Locate the cell with the specified text and output its [x, y] center coordinate. 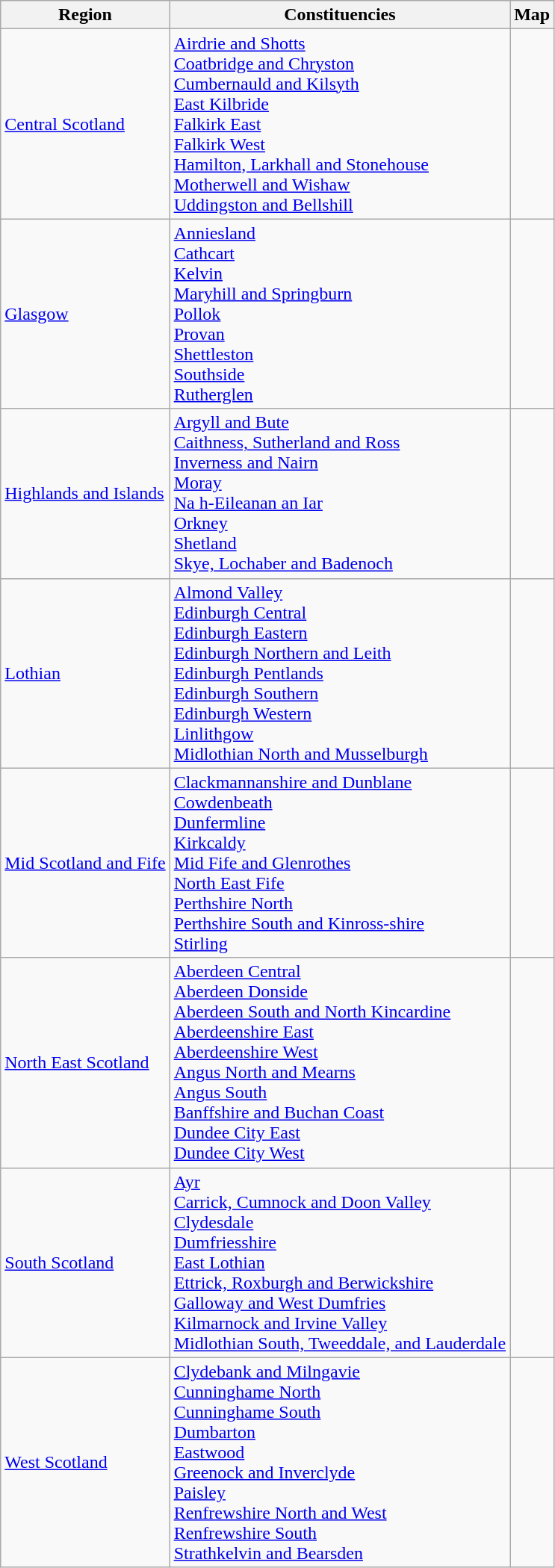
Argyll and Bute Caithness, Sutherland and Ross Inverness and Nairn Moray Na h-Eileanan an Iar Orkney Shetland Skye, Lochaber and Badenoch [339, 493]
Lothian [85, 673]
Region [85, 15]
Mid Scotland and Fife [85, 863]
Anniesland Cathcart Kelvin Maryhill and Springburn Pollok Provan Shettleston Southside Rutherglen [339, 314]
Glasgow [85, 314]
Constituencies [339, 15]
Central Scotland [85, 124]
South Scotland [85, 1262]
Highlands and Islands [85, 493]
Map [532, 15]
North East Scotland [85, 1062]
West Scotland [85, 1463]
